Search for the cell housing the specified text and yield its (X, Y) center coordinate. 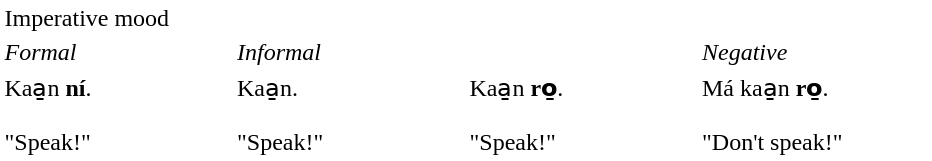
Má kaa̱n ro̱."Don't speak!" (814, 115)
Kaa̱n ní."Speak!" (117, 115)
Kaa̱n. "Speak!" (349, 115)
Kaa̱n ro̱."Speak!" (582, 115)
Informal (466, 52)
Formal (117, 52)
Negative (814, 52)
Imperative mood (466, 18)
